Extract the (X, Y) coordinate from the center of the cell holding the provided text.  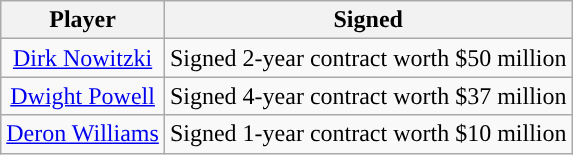
Player (83, 20)
Dirk Nowitzki (83, 58)
Signed 1-year contract worth $10 million (368, 134)
Signed 4-year contract worth $37 million (368, 96)
Signed (368, 20)
Dwight Powell (83, 96)
Deron Williams (83, 134)
Signed 2-year contract worth $50 million (368, 58)
